Detect which cell encompasses the target text, then output its [x, y] center coordinate. 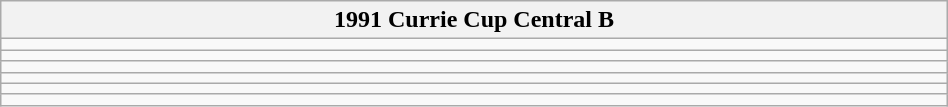
1991 Currie Cup Central B [474, 20]
